Search for the cell housing the specified text and yield its (x, y) center coordinate. 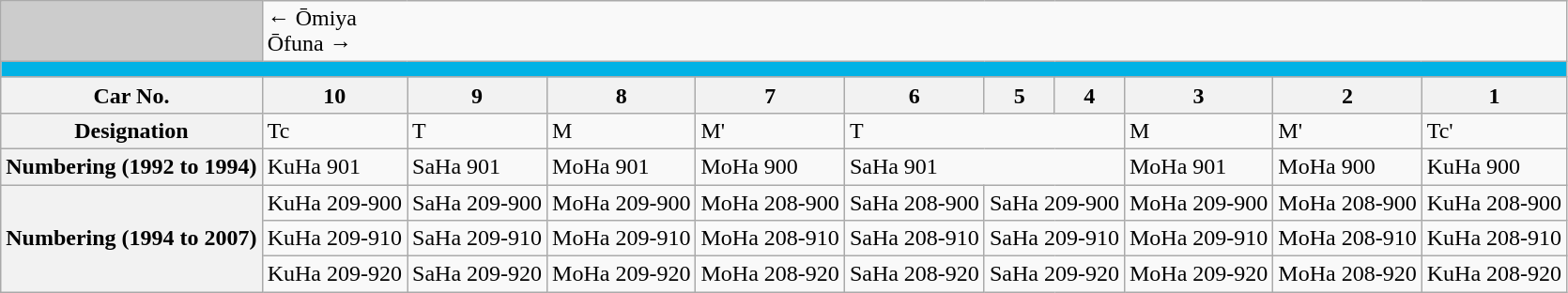
KuHa 208-900 (1494, 202)
3 (1198, 95)
KuHa 209-900 (334, 202)
KuHa 208-910 (1494, 239)
5 (1020, 95)
Car No. (131, 95)
KuHa 901 (334, 166)
Designation (131, 131)
KuHa 900 (1494, 166)
7 (770, 95)
Numbering (1992 to 1994) (131, 166)
KuHa 208-920 (1494, 274)
1 (1494, 95)
8 (622, 95)
KuHa 209-920 (334, 274)
KuHa 209-910 (334, 239)
SaHa 208-900 (915, 202)
SaHa 208-910 (915, 239)
6 (915, 95)
← ŌmiyaŌfuna → (915, 32)
4 (1089, 95)
SaHa 208-920 (915, 274)
Numbering (1994 to 2007) (131, 238)
Tc (334, 131)
2 (1347, 95)
9 (477, 95)
10 (334, 95)
Tc' (1494, 131)
